Identify which cell holds the provided text, then report its (x, y) central coordinate. 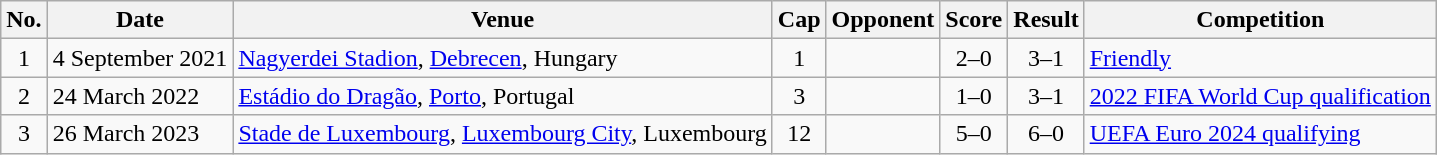
2022 FIFA World Cup qualification (1260, 96)
Opponent (883, 20)
Result (1046, 20)
No. (24, 20)
Stade de Luxembourg, Luxembourg City, Luxembourg (502, 134)
Cap (799, 20)
4 September 2021 (140, 58)
2–0 (974, 58)
5–0 (974, 134)
Score (974, 20)
1–0 (974, 96)
Date (140, 20)
Nagyerdei Stadion, Debrecen, Hungary (502, 58)
UEFA Euro 2024 qualifying (1260, 134)
12 (799, 134)
Friendly (1260, 58)
Competition (1260, 20)
Estádio do Dragão, Porto, Portugal (502, 96)
6–0 (1046, 134)
24 March 2022 (140, 96)
26 March 2023 (140, 134)
Venue (502, 20)
2 (24, 96)
